Extract the [X, Y] coordinate from the center of the cell holding the provided text.  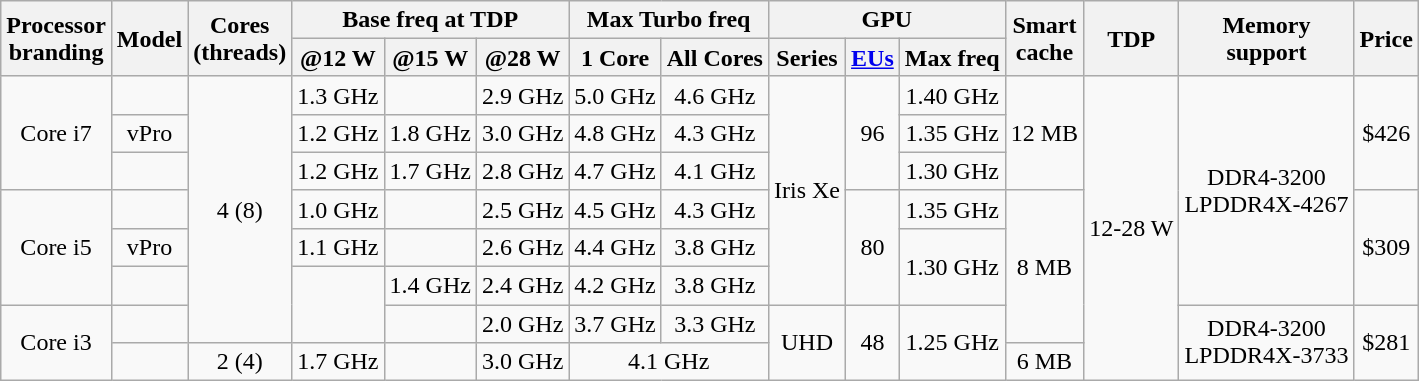
3.3 GHz [714, 324]
4.7 GHz [615, 171]
$281 [1386, 343]
UHD [806, 343]
TDP [1132, 39]
Max Turbo freq [669, 20]
EUs [873, 58]
2.4 GHz [522, 286]
Iris Xe [806, 190]
48 [873, 343]
6 MB [1044, 362]
2.6 GHz [522, 248]
80 [873, 247]
4.5 GHz [615, 209]
Smartcache [1044, 39]
Series [806, 58]
1.1 GHz [338, 248]
1.8 GHz [430, 133]
DDR4-3200LPDDR4X-4267 [1266, 190]
@12 W [338, 58]
1.25 GHz [952, 343]
3.7 GHz [615, 324]
Cores(threads) [240, 39]
12-28 W [1132, 228]
1.3 GHz [338, 95]
All Cores [714, 58]
GPU [886, 20]
2.0 GHz [522, 324]
12 MB [1044, 133]
4.8 GHz [615, 133]
2.5 GHz [522, 209]
4 (8) [240, 209]
@15 W [430, 58]
Processorbranding [56, 39]
2.9 GHz [522, 95]
Base freq at TDP [430, 20]
4.4 GHz [615, 248]
Core i5 [56, 247]
$309 [1386, 247]
Core i3 [56, 343]
4.2 GHz [615, 286]
@28 W [522, 58]
DDR4-3200LPDDR4X-3733 [1266, 343]
Memorysupport [1266, 39]
5.0 GHz [615, 95]
Model [149, 39]
96 [873, 133]
1.4 GHz [430, 286]
Price [1386, 39]
2.8 GHz [522, 171]
Max freq [952, 58]
2 (4) [240, 362]
1.40 GHz [952, 95]
$426 [1386, 133]
8 MB [1044, 266]
Core i7 [56, 133]
1 Core [615, 58]
1.0 GHz [338, 209]
4.6 GHz [714, 95]
